Extract the [x, y] coordinate from the center of the cell holding the provided text.  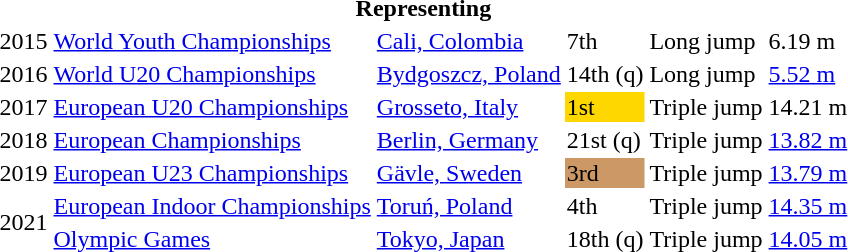
World U20 Championships [212, 74]
European Championships [212, 140]
Berlin, Germany [468, 140]
14th (q) [605, 74]
3rd [605, 173]
4th [605, 206]
European U23 Championships [212, 173]
7th [605, 41]
Gävle, Sweden [468, 173]
Cali, Colombia [468, 41]
Bydgoszcz, Poland [468, 74]
European Indoor Championships [212, 206]
Grosseto, Italy [468, 107]
Toruń, Poland [468, 206]
World Youth Championships [212, 41]
1st [605, 107]
21st (q) [605, 140]
European U20 Championships [212, 107]
